Search for the cell housing the specified text and yield its [X, Y] center coordinate. 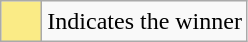
Indicates the winner [145, 22]
